Detect which cell encompasses the target text, then output its [X, Y] center coordinate. 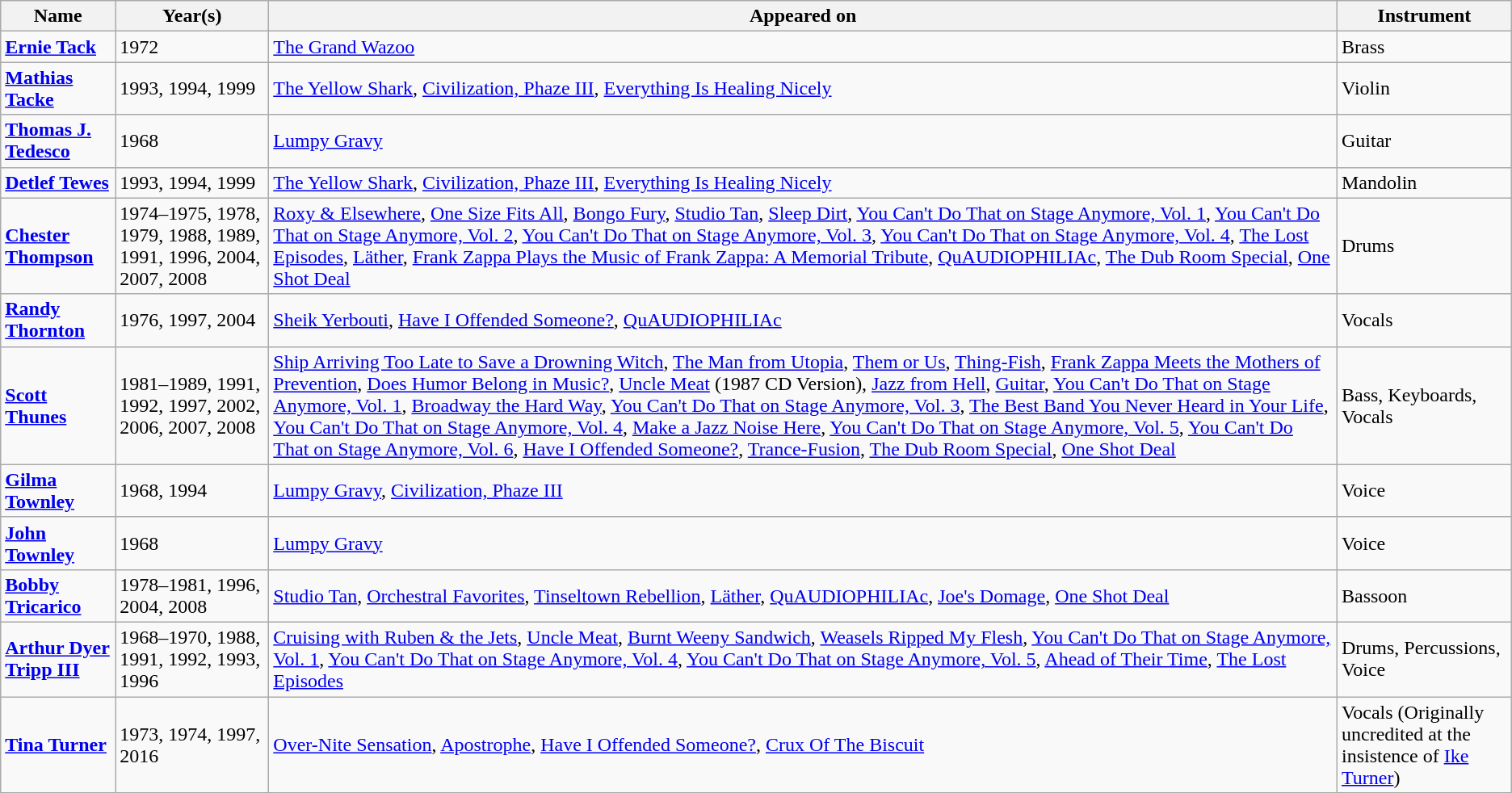
Lumpy Gravy, Civilization, Phaze III [803, 491]
John Townley [58, 543]
1968–1970, 1988, 1991, 1992, 1993, 1996 [192, 659]
Brass [1424, 47]
Bobby Tricarico [58, 596]
Thomas J. Tedesco [58, 141]
1973, 1974, 1997, 2016 [192, 745]
Detlef Tewes [58, 183]
Name [58, 16]
Over-Nite Sensation, Apostrophe, Have I Offended Someone?, Crux Of The Biscuit [803, 745]
Year(s) [192, 16]
1974–1975, 1978, 1979, 1988, 1989, 1991, 1996, 2004, 2007, 2008 [192, 245]
Violin [1424, 89]
Bass, Keyboards, Vocals [1424, 405]
1968, 1994 [192, 491]
1981–1989, 1991, 1992, 1997, 2002, 2006, 2007, 2008 [192, 405]
1978–1981, 1996, 2004, 2008 [192, 596]
Appeared on [803, 16]
Randy Thornton [58, 320]
The Grand Wazoo [803, 47]
Drums, Percussions, Voice [1424, 659]
Arthur Dyer Tripp III [58, 659]
Drums [1424, 245]
Mathias Tacke [58, 89]
Mandolin [1424, 183]
Instrument [1424, 16]
Vocals (Originally uncredited at the insistence of Ike Turner) [1424, 745]
Chester Thompson [58, 245]
Gilma Townley [58, 491]
Guitar [1424, 141]
Vocals [1424, 320]
1976, 1997, 2004 [192, 320]
1972 [192, 47]
Studio Tan, Orchestral Favorites, Tinseltown Rebellion, Läther, QuAUDIOPHILIAc, Joe's Domage, One Shot Deal [803, 596]
Ernie Tack [58, 47]
Sheik Yerbouti, Have I Offended Someone?, QuAUDIOPHILIAc [803, 320]
Bassoon [1424, 596]
Scott Thunes [58, 405]
Tina Turner [58, 745]
